Capture the cell that displays the provided text and extract its [x, y] central coordinate. 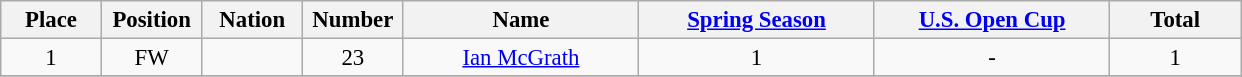
Total [1176, 20]
Spring Season [757, 20]
Position [152, 20]
Number [354, 20]
23 [354, 58]
Nation [252, 20]
- [992, 58]
FW [152, 58]
Place [52, 20]
U.S. Open Cup [992, 20]
Ian McGrath [521, 58]
Name [521, 20]
